Capture the cell that displays the provided text and extract its [X, Y] central coordinate. 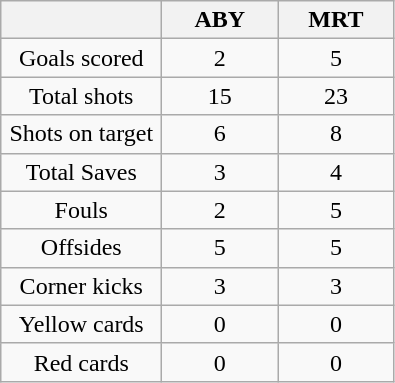
Yellow cards [82, 324]
6 [220, 134]
Corner kicks [82, 286]
23 [336, 96]
Total shots [82, 96]
Total Saves [82, 172]
Shots on target [82, 134]
MRT [336, 20]
Fouls [82, 210]
Offsides [82, 248]
15 [220, 96]
8 [336, 134]
Red cards [82, 362]
ABY [220, 20]
Goals scored [82, 58]
4 [336, 172]
